For the text-containing cell, return its midpoint in [X, Y] coordinate format. 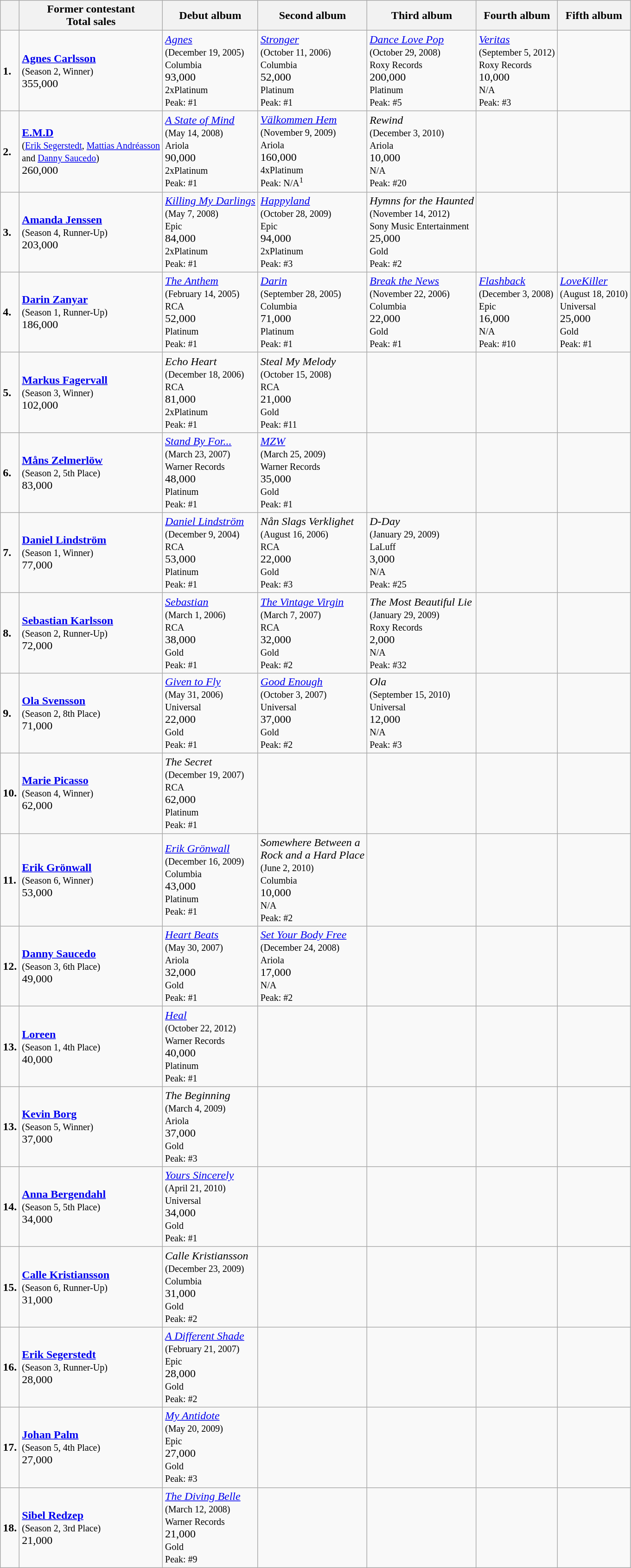
Heal (October 22, 2012) Warner Records 40,000PlatinumPeak: #1 [210, 1046]
Sebastian (March 1, 2006) RCA 38,000GoldPeak: #1 [210, 633]
Darin (September 28, 2005) Columbia 71,000PlatinumPeak: #1 [312, 312]
Agnes (December 19, 2005) Columbia 93,0002xPlatinumPeak: #1 [210, 70]
8. [10, 633]
3. [10, 232]
Debut album [210, 16]
Yours Sincerely(April 21, 2010) Universal 34,000GoldPeak: #1 [210, 1207]
Hymns for the Haunted (November 14, 2012) Sony Music Entertainment 25,000GoldPeak: #2 [422, 232]
Agnes Carlsson (Season 2, Winner) 355,000 [91, 70]
My Antidote (May 20, 2009) Epic 27,000GoldPeak: #3 [210, 1448]
Danny Saucedo (Season 3, 6th Place) 49,000 [91, 967]
Break the News (November 22, 2006) Columbia 22,000GoldPeak: #1 [422, 312]
Darin Zanyar (Season 1, Runner-Up)186,000 [91, 312]
The Diving Belle (March 12, 2008) Warner Records 21,000GoldPeak: #9 [210, 1527]
The Secret (December 19, 2007) RCA 62,000 PlatinumPeak: #1 [210, 793]
Third album [422, 16]
Set Your Body Free (December 24, 2008) Ariola 17,000N/APeak: #2 [312, 967]
Nån Slags Verklighet (August 16, 2006) RCA 22,000GoldPeak: #3 [312, 552]
E.M.D (Erik Segerstedt, Mattias Andréassonand Danny Saucedo) 260,000 [91, 151]
Erik Grönwall (December 16, 2009) Columbia 43,000PlatinumPeak: #1 [210, 880]
15. [10, 1287]
Erik Grönwall (Season 6, Winner) 53,000 [91, 880]
Happyland (October 28, 2009) Epic 94,0002xPlatinumPeak: #3 [312, 232]
Ola Svensson (Season 2, 8th Place) 71,000 [91, 713]
4. [10, 312]
11. [10, 880]
Markus Fagervall (Season 3, Winner) 102,000 [91, 392]
Amanda Jenssen (Season 4, Runner-Up) 203,000 [91, 232]
17. [10, 1448]
Fifth album [593, 16]
D-Day (January 29, 2009) LaLuff 3,000N/APeak: #25 [422, 552]
MZW (March 25, 2009) Warner Records 35,000GoldPeak: #1 [312, 473]
Måns Zelmerlöw (Season 2, 5th Place) 83,000 [91, 473]
Stronger (October 11, 2006) Columbia 52,000PlatinumPeak: #1 [312, 70]
Calle Kristiansson (Season 6, Runner-Up) 31,000 [91, 1287]
The Anthem (February 14, 2005) RCA 52,000PlatinumPeak: #1 [210, 312]
Second album [312, 16]
Daniel Lindström (December 9, 2004) RCA 53,000PlatinumPeak: #1 [210, 552]
16. [10, 1367]
18. [10, 1527]
Former contestantTotal sales [91, 16]
Loreen (Season 1, 4th Place) 40,000 [91, 1046]
9. [10, 713]
A State of Mind (May 14, 2008) Ariola 90,0002xPlatinumPeak: #1 [210, 151]
14. [10, 1207]
Daniel Lindström (Season 1, Winner) 77,000 [91, 552]
Steal My Melody (October 15, 2008) RCA 21,000 GoldPeak: #11 [312, 392]
The Vintage Virgin (March 7, 2007) RCA 32,000GoldPeak: #2 [312, 633]
The Most Beautiful Lie (January 29, 2009) Roxy Records 2,000N/APeak: #32 [422, 633]
Sibel Redzep (Season 2, 3rd Place) 21,000 [91, 1527]
Heart Beats (May 30, 2007) Ariola 32,000GoldPeak: #1 [210, 967]
Dance Love Pop (October 29, 2008) Roxy Records 200,000PlatinumPeak: #5 [422, 70]
Erik Segerstedt (Season 3, Runner-Up) 28,000 [91, 1367]
12. [10, 967]
Fourth album [516, 16]
7. [10, 552]
Marie Picasso (Season 4, Winner) 62,000 [91, 793]
10. [10, 793]
Calle Kristiansson (December 23, 2009) Columbia 31,000GoldPeak: #2 [210, 1287]
Sebastian Karlsson (Season 2, Runner-Up) 72,000 [91, 633]
Kevin Borg (Season 5, Winner) 37,000 [91, 1127]
Good Enough (October 3, 2007) Universal 37,000GoldPeak: #2 [312, 713]
Flashback (December 3, 2008) Epic 16,000N/APeak: #10 [516, 312]
Somewhere Between aRock and a Hard Place(June 2, 2010) Columbia 10,000N/APeak: #2 [312, 880]
A Different Shade (February 21, 2007) Epic 28,000GoldPeak: #2 [210, 1367]
Given to Fly (May 31, 2006) Universal 22,000GoldPeak: #1 [210, 713]
Killing My Darlings (May 7, 2008) Epic 84,0002xPlatinumPeak: #1 [210, 232]
1. [10, 70]
Stand By For... (March 23, 2007) Warner Records 48,000PlatinumPeak: #1 [210, 473]
Välkommen Hem (November 9, 2009) Ariola160,0004xPlatinum Peak: N/A1 [312, 151]
Rewind (December 3, 2010) Ariola10,000N/A Peak: #20 [422, 151]
Johan Palm (Season 5, 4th Place) 27,000 [91, 1448]
LoveKiller (August 18, 2010) Universal 25,000GoldPeak: #1 [593, 312]
The Beginning (March 4, 2009) Ariola 37,000GoldPeak: #3 [210, 1127]
Veritas (September 5, 2012) Roxy Records 10,000N/APeak: #3 [516, 70]
Anna Bergendahl (Season 5, 5th Place) 34,000 [91, 1207]
Echo Heart (December 18, 2006) RCA 81,000 2xPlatinumPeak: #1 [210, 392]
6. [10, 473]
2. [10, 151]
Ola (September 15, 2010) Universal 12,000N/APeak: #3 [422, 713]
5. [10, 392]
